Identify which cell holds the provided text, then report its [X, Y] central coordinate. 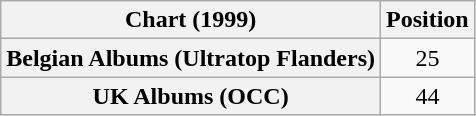
Position [428, 20]
44 [428, 96]
25 [428, 58]
Belgian Albums (Ultratop Flanders) [191, 58]
UK Albums (OCC) [191, 96]
Chart (1999) [191, 20]
